For the text-containing cell, return its midpoint in (x, y) coordinate format. 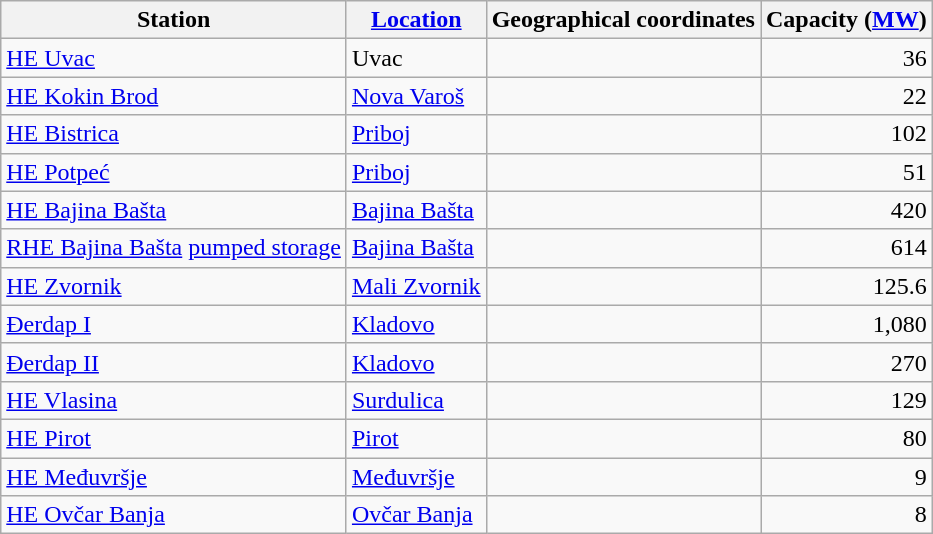
22 (846, 96)
HE Kokin Brod (174, 96)
HE Međuvršje (174, 477)
Pirot (416, 438)
Đerdap II (174, 362)
Uvac (416, 58)
HE Zvornik (174, 286)
Surdulica (416, 400)
8 (846, 515)
1,080 (846, 324)
Međuvršje (416, 477)
HE Bistrica (174, 134)
HE Uvac (174, 58)
51 (846, 172)
420 (846, 210)
RHE Bajina Bašta pumped storage (174, 248)
Station (174, 20)
Mali Zvornik (416, 286)
HE Pirot (174, 438)
102 (846, 134)
HE Bajina Bašta (174, 210)
125.6 (846, 286)
Capacity (MW) (846, 20)
HE Vlasina (174, 400)
36 (846, 58)
129 (846, 400)
270 (846, 362)
HE Potpeć (174, 172)
9 (846, 477)
Nova Varoš (416, 96)
80 (846, 438)
HE Ovčar Banja (174, 515)
Geographical coordinates (623, 20)
Ovčar Banja (416, 515)
Location (416, 20)
Đerdap I (174, 324)
614 (846, 248)
